From the cell containing the given text, extract its center point as [x, y] coordinate. 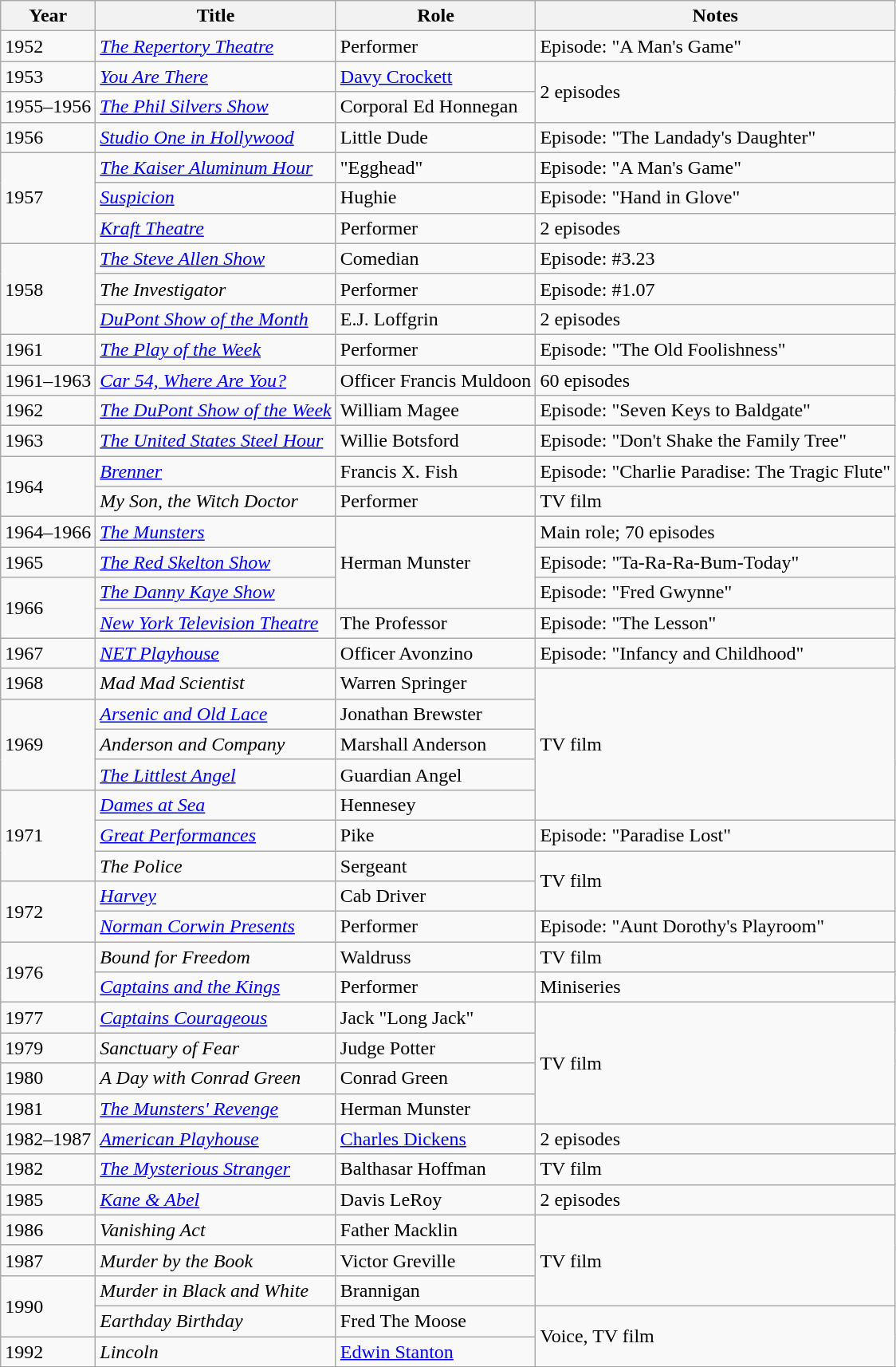
60 episodes [716, 380]
1992 [48, 1352]
Earthday Birthday [215, 1321]
1972 [48, 912]
Davy Crockett [435, 77]
The Investigator [215, 289]
Murder by the Book [215, 1260]
Episode: "Don't Shake the Family Tree" [716, 441]
Warren Springer [435, 683]
My Son, the Witch Doctor [215, 502]
1965 [48, 562]
Davis LeRoy [435, 1200]
Jonathan Brewster [435, 714]
1961–1963 [48, 380]
American Playhouse [215, 1139]
Corporal Ed Honnegan [435, 107]
Sergeant [435, 865]
The Play of the Week [215, 349]
Episode: "Paradise Lost" [716, 835]
Officer Francis Muldoon [435, 380]
NET Playhouse [215, 653]
Hennesey [435, 805]
Arsenic and Old Lace [215, 714]
Fred The Moose [435, 1321]
1980 [48, 1078]
1986 [48, 1230]
Brenner [215, 471]
1981 [48, 1109]
Voice, TV film [716, 1336]
Jack "Long Jack" [435, 1018]
Francis X. Fish [435, 471]
Kane & Abel [215, 1200]
Notes [716, 16]
1968 [48, 683]
1976 [48, 972]
You Are There [215, 77]
Charles Dickens [435, 1139]
Suspicion [215, 198]
Brannigan [435, 1290]
Willie Botsford [435, 441]
1958 [48, 289]
Anderson and Company [215, 744]
The Steve Allen Show [215, 258]
Lincoln [215, 1352]
Conrad Green [435, 1078]
1967 [48, 653]
Guardian Angel [435, 774]
Marshall Anderson [435, 744]
Bound for Freedom [215, 957]
The Phil Silvers Show [215, 107]
Captains and the Kings [215, 987]
Miniseries [716, 987]
The Kaiser Aluminum Hour [215, 167]
1979 [48, 1048]
The DuPont Show of the Week [215, 411]
Car 54, Where Are You? [215, 380]
Harvey [215, 896]
New York Television Theatre [215, 623]
1953 [48, 77]
Little Dude [435, 137]
Episode: "Aunt Dorothy's Playroom" [716, 927]
The Police [215, 865]
1990 [48, 1306]
1971 [48, 835]
The Munsters [215, 532]
Episode: "Seven Keys to Baldgate" [716, 411]
Great Performances [215, 835]
A Day with Conrad Green [215, 1078]
1969 [48, 744]
DuPont Show of the Month [215, 319]
1987 [48, 1260]
Hughie [435, 198]
1982 [48, 1169]
1964 [48, 487]
Year [48, 16]
Edwin Stanton [435, 1352]
1952 [48, 46]
Dames at Sea [215, 805]
Victor Greville [435, 1260]
Title [215, 16]
Pike [435, 835]
Main role; 70 episodes [716, 532]
Episode: "The Old Foolishness" [716, 349]
1955–1956 [48, 107]
The Repertory Theatre [215, 46]
The Red Skelton Show [215, 562]
1956 [48, 137]
The Professor [435, 623]
Waldruss [435, 957]
Episode: #1.07 [716, 289]
William Magee [435, 411]
Officer Avonzino [435, 653]
Judge Potter [435, 1048]
1977 [48, 1018]
1964–1966 [48, 532]
Episode: "The Landady's Daughter" [716, 137]
The United States Steel Hour [215, 441]
Balthasar Hoffman [435, 1169]
The Mysterious Stranger [215, 1169]
Episode: "Infancy and Childhood" [716, 653]
1966 [48, 608]
Cab Driver [435, 896]
1963 [48, 441]
Episode: "Ta-Ra-Ra-Bum-Today" [716, 562]
Murder in Black and White [215, 1290]
Episode: "The Lesson" [716, 623]
Norman Corwin Presents [215, 927]
Studio One in Hollywood [215, 137]
Episode: #3.23 [716, 258]
The Danny Kaye Show [215, 593]
1961 [48, 349]
1982–1987 [48, 1139]
Episode: "Charlie Paradise: The Tragic Flute" [716, 471]
Kraft Theatre [215, 228]
The Littlest Angel [215, 774]
1985 [48, 1200]
Captains Courageous [215, 1018]
E.J. Loffgrin [435, 319]
Role [435, 16]
Mad Mad Scientist [215, 683]
Vanishing Act [215, 1230]
1962 [48, 411]
Episode: "Fred Gwynne" [716, 593]
The Munsters' Revenge [215, 1109]
Episode: "Hand in Glove" [716, 198]
Comedian [435, 258]
Sanctuary of Fear [215, 1048]
1957 [48, 198]
"Egghead" [435, 167]
Father Macklin [435, 1230]
